Pinpoint the cell where the given text exists, returning its [x, y] midpoint coordinate. 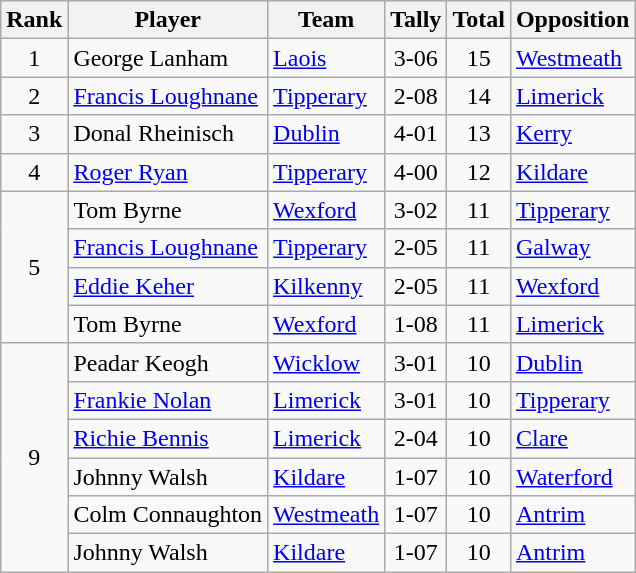
13 [479, 134]
Total [479, 20]
Tally [416, 20]
Team [326, 20]
12 [479, 172]
4-00 [416, 172]
3-02 [416, 210]
4-01 [416, 134]
Eddie Keher [168, 286]
Frankie Nolan [168, 400]
Donal Rheinisch [168, 134]
3-06 [416, 58]
Opposition [572, 20]
Laois [326, 58]
1-08 [416, 324]
Player [168, 20]
Kilkenny [326, 286]
Kerry [572, 134]
Waterford [572, 477]
4 [34, 172]
Peadar Keogh [168, 362]
3 [34, 134]
Wicklow [326, 362]
George Lanham [168, 58]
Galway [572, 248]
5 [34, 267]
2-08 [416, 96]
15 [479, 58]
Richie Bennis [168, 438]
Clare [572, 438]
2 [34, 96]
Colm Connaughton [168, 515]
Rank [34, 20]
2-04 [416, 438]
1 [34, 58]
Roger Ryan [168, 172]
9 [34, 457]
14 [479, 96]
